Extract the (x, y) coordinate from the center of the cell holding the provided text.  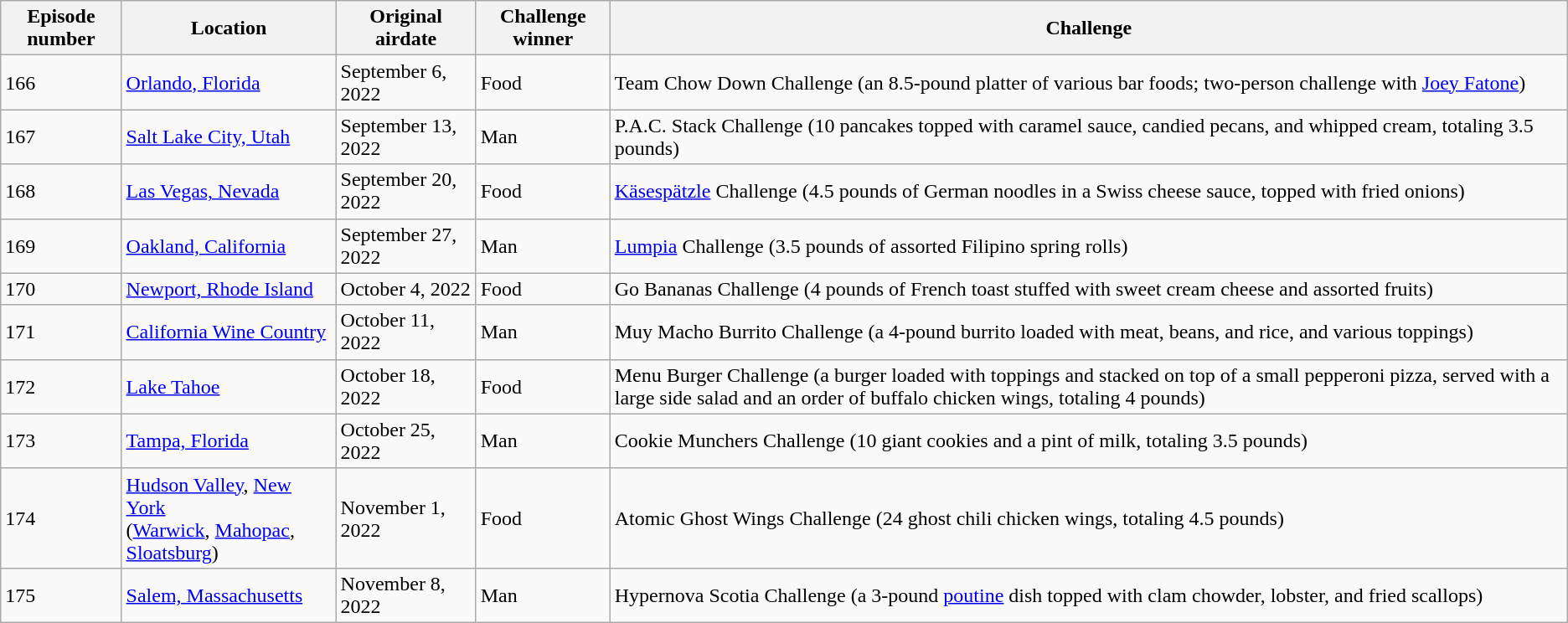
Location (229, 28)
Challenge winner (543, 28)
172 (61, 387)
166 (61, 82)
Lumpia Challenge (3.5 pounds of assorted Filipino spring rolls) (1089, 246)
September 27, 2022 (405, 246)
168 (61, 191)
September 13, 2022 (405, 137)
Cookie Munchers Challenge (10 giant cookies and a pint of milk, totaling 3.5 pounds) (1089, 440)
174 (61, 517)
167 (61, 137)
Challenge (1089, 28)
Muy Macho Burrito Challenge (a 4-pound burrito loaded with meat, beans, and rice, and various toppings) (1089, 332)
October 18, 2022 (405, 387)
Orlando, Florida (229, 82)
Lake Tahoe (229, 387)
170 (61, 289)
Atomic Ghost Wings Challenge (24 ghost chili chicken wings, totaling 4.5 pounds) (1089, 517)
173 (61, 440)
October 4, 2022 (405, 289)
Oakland, California (229, 246)
Team Chow Down Challenge (an 8.5-pound platter of various bar foods; two-person challenge with Joey Fatone) (1089, 82)
171 (61, 332)
Salt Lake City, Utah (229, 137)
Newport, Rhode Island (229, 289)
Las Vegas, Nevada (229, 191)
September 6, 2022 (405, 82)
November 1, 2022 (405, 517)
November 8, 2022 (405, 595)
Salem, Massachusetts (229, 595)
169 (61, 246)
Käsespätzle Challenge (4.5 pounds of German noodles in a Swiss cheese sauce, topped with fried onions) (1089, 191)
Go Bananas Challenge (4 pounds of French toast stuffed with sweet cream cheese and assorted fruits) (1089, 289)
October 25, 2022 (405, 440)
Original airdate (405, 28)
Hypernova Scotia Challenge (a 3-pound poutine dish topped with clam chowder, lobster, and fried scallops) (1089, 595)
Tampa, Florida (229, 440)
Episode number (61, 28)
175 (61, 595)
California Wine Country (229, 332)
P.A.C. Stack Challenge (10 pancakes topped with caramel sauce, candied pecans, and whipped cream, totaling 3.5 pounds) (1089, 137)
October 11, 2022 (405, 332)
Hudson Valley, New York(Warwick, Mahopac, Sloatsburg) (229, 517)
September 20, 2022 (405, 191)
